Capture the cell that displays the provided text and extract its (x, y) central coordinate. 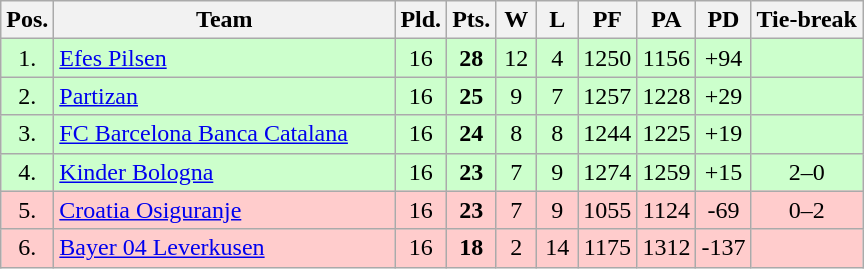
12 (516, 58)
4. (28, 172)
1225 (666, 134)
24 (472, 134)
1055 (608, 210)
Croatia Osiguranje (224, 210)
1. (28, 58)
+19 (724, 134)
14 (558, 248)
2–0 (807, 172)
-69 (724, 210)
2 (516, 248)
1250 (608, 58)
FC Barcelona Banca Catalana (224, 134)
1244 (608, 134)
18 (472, 248)
3. (28, 134)
1228 (666, 96)
1274 (608, 172)
1175 (608, 248)
Pld. (421, 20)
L (558, 20)
Pts. (472, 20)
4 (558, 58)
PD (724, 20)
1156 (666, 58)
Efes Pilsen (224, 58)
+94 (724, 58)
5. (28, 210)
1259 (666, 172)
W (516, 20)
1124 (666, 210)
25 (472, 96)
1312 (666, 248)
+29 (724, 96)
Bayer 04 Leverkusen (224, 248)
+15 (724, 172)
2. (28, 96)
1257 (608, 96)
6. (28, 248)
Kinder Bologna (224, 172)
PF (608, 20)
PA (666, 20)
Partizan (224, 96)
Tie-break (807, 20)
Team (224, 20)
28 (472, 58)
0–2 (807, 210)
Pos. (28, 20)
-137 (724, 248)
